Pinpoint the cell where the given text exists, returning its (X, Y) midpoint coordinate. 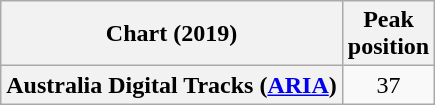
Australia Digital Tracks (ARIA) (172, 85)
37 (388, 85)
Chart (2019) (172, 34)
Peakposition (388, 34)
